Identify which cell holds the provided text, then report its [X, Y] central coordinate. 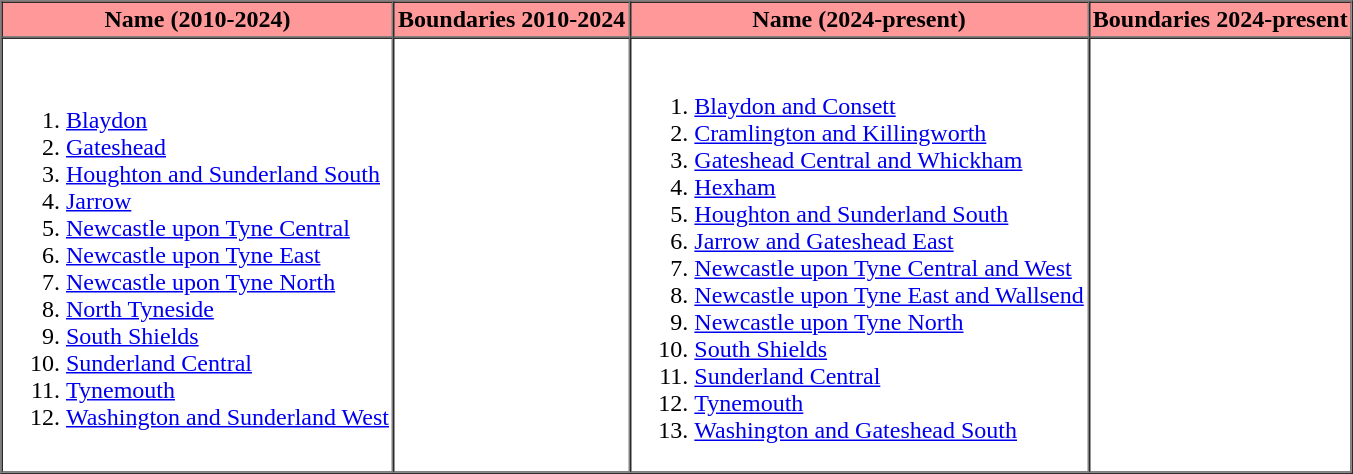
Name (2010-2024) [198, 20]
Boundaries 2024-present [1220, 20]
Boundaries 2010-2024 [511, 20]
Name (2024-present) [859, 20]
